Capture the cell that displays the provided text and extract its (X, Y) central coordinate. 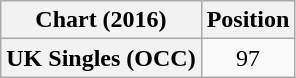
Chart (2016) (101, 20)
Position (248, 20)
UK Singles (OCC) (101, 58)
97 (248, 58)
